Scan for the cell matching the given text and deliver its (X, Y) coordinate at center. 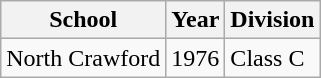
Year (196, 20)
School (84, 20)
North Crawford (84, 58)
Division (272, 20)
1976 (196, 58)
Class C (272, 58)
